Identify which cell holds the provided text, then report its (x, y) central coordinate. 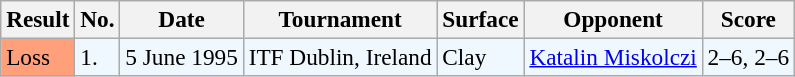
Date (182, 19)
Result (38, 19)
Opponent (613, 19)
Surface (480, 19)
Score (748, 19)
ITF Dublin, Ireland (340, 57)
Loss (38, 57)
Katalin Miskolczi (613, 57)
Tournament (340, 19)
5 June 1995 (182, 57)
Clay (480, 57)
2–6, 2–6 (748, 57)
1. (98, 57)
No. (98, 19)
